Provide the [x, y] coordinate of the cell's center where the given text is located.  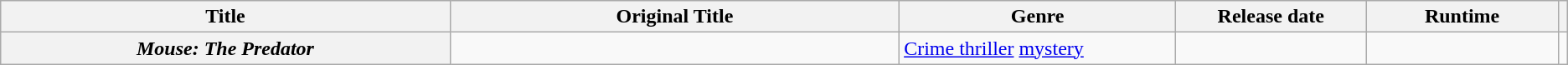
Mouse: The Predator [225, 48]
Release date [1271, 17]
Genre [1038, 17]
Runtime [1462, 17]
Original Title [674, 17]
Crime thriller mystery [1038, 48]
Title [225, 17]
